Output the [x, y] coordinate of the center of the cell containing the given text.  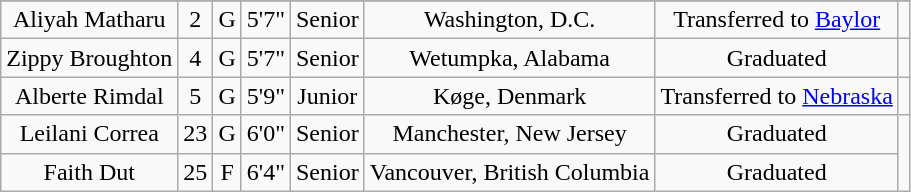
Zippy Broughton [90, 58]
5'9" [266, 96]
Transferred to Nebraska [776, 96]
Transferred to Baylor [776, 20]
5 [196, 96]
Aliyah Matharu [90, 20]
Leilani Correa [90, 134]
2 [196, 20]
F [227, 172]
Alberte Rimdal [90, 96]
6'4" [266, 172]
6'0" [266, 134]
Wetumpka, Alabama [510, 58]
Vancouver, British Columbia [510, 172]
25 [196, 172]
Manchester, New Jersey [510, 134]
4 [196, 58]
Faith Dut [90, 172]
23 [196, 134]
Washington, D.C. [510, 20]
Junior [327, 96]
Køge, Denmark [510, 96]
